Pinpoint the cell where the given text exists, returning its (x, y) midpoint coordinate. 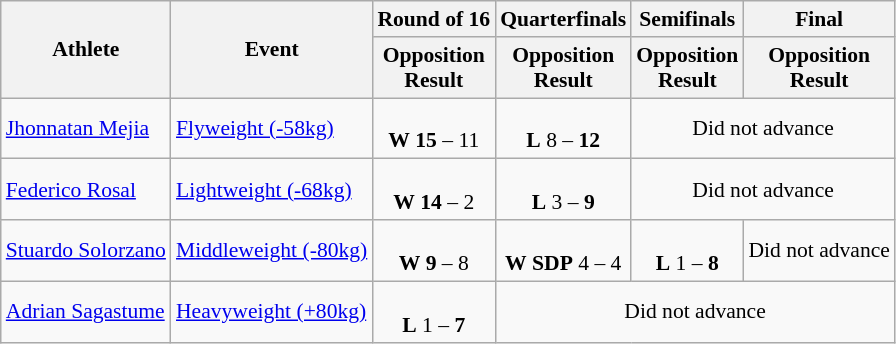
L 1 – 7 (434, 312)
Semifinals (687, 19)
W 9 – 8 (434, 250)
L 8 – 12 (563, 128)
Adrian Sagastume (86, 312)
Athlete (86, 50)
Event (272, 50)
Middleweight (-80kg) (272, 250)
Federico Rosal (86, 190)
Stuardo Solorzano (86, 250)
Jhonnatan Mejia (86, 128)
Heavyweight (+80kg) (272, 312)
Round of 16 (434, 19)
Lightweight (-68kg) (272, 190)
Final (819, 19)
L 3 – 9 (563, 190)
W SDP 4 – 4 (563, 250)
Flyweight (-58kg) (272, 128)
W 14 – 2 (434, 190)
L 1 – 8 (687, 250)
Quarterfinals (563, 19)
W 15 – 11 (434, 128)
